From the cell containing the given text, extract its center point as [X, Y] coordinate. 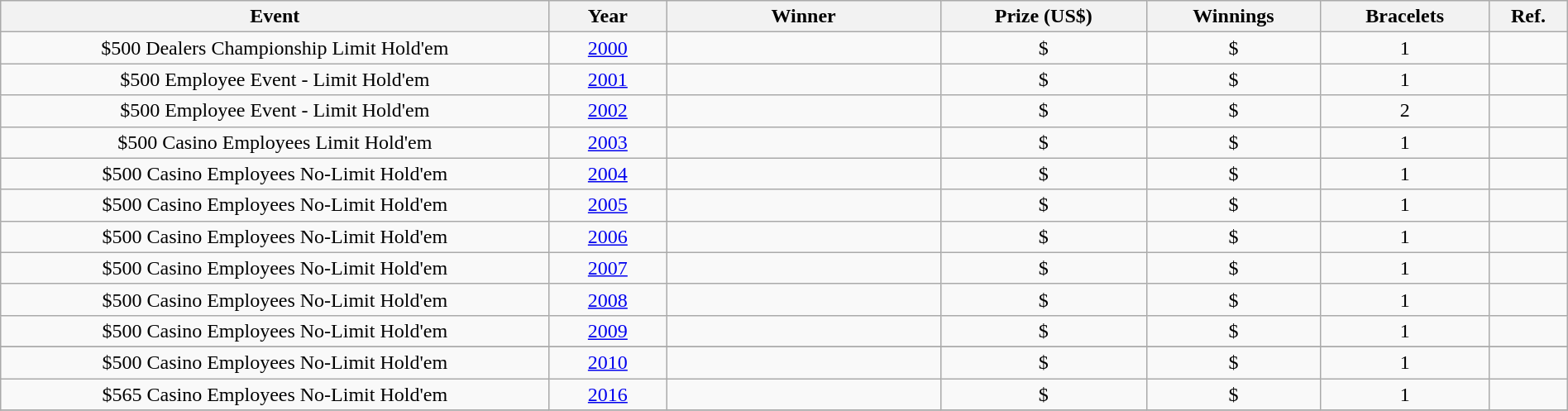
Ref. [1528, 17]
2009 [608, 331]
Winner [804, 17]
Winnings [1234, 17]
2016 [608, 394]
2003 [608, 142]
2008 [608, 299]
Bracelets [1405, 17]
2000 [608, 48]
2004 [608, 174]
2006 [608, 237]
2002 [608, 111]
2005 [608, 205]
2 [1405, 111]
$500 Casino Employees Limit Hold'em [275, 142]
Year [608, 17]
Event [275, 17]
2001 [608, 79]
Prize (US$) [1044, 17]
$500 Dealers Championship Limit Hold'em [275, 48]
2007 [608, 268]
$565 Casino Employees No-Limit Hold'em [275, 394]
2010 [608, 362]
